Output the (X, Y) coordinate of the center of the cell containing the given text.  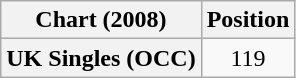
Position (248, 20)
119 (248, 58)
UK Singles (OCC) (101, 58)
Chart (2008) (101, 20)
